Return [x, y] of the center of cell containing provided text 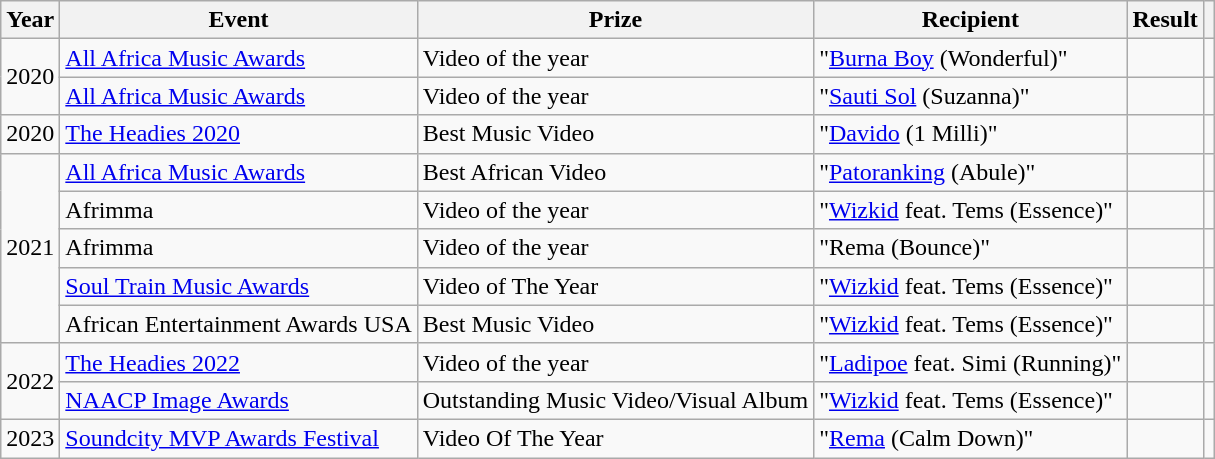
Year [30, 20]
Soul Train Music Awards [238, 286]
"Davido (1 Milli)" [970, 134]
"Sauti Sol (Suzanna)" [970, 96]
The Headies 2022 [238, 362]
Recipient [970, 20]
"Ladipoe feat. Simi (Running)" [970, 362]
2021 [30, 248]
African Entertainment Awards USA [238, 324]
Best African Video [615, 172]
The Headies 2020 [238, 134]
Soundcity MVP Awards Festival [238, 438]
Prize [615, 20]
2022 [30, 381]
Video Of The Year [615, 438]
2023 [30, 438]
"Rema (Calm Down)" [970, 438]
Outstanding Music Video/Visual Album [615, 400]
NAACP Image Awards [238, 400]
"Rema (Bounce)" [970, 248]
Result [1165, 20]
Video of The Year [615, 286]
"Patoranking (Abule)" [970, 172]
"Burna Boy (Wonderful)" [970, 58]
Event [238, 20]
